Detect which cell encompasses the target text, then output its (x, y) center coordinate. 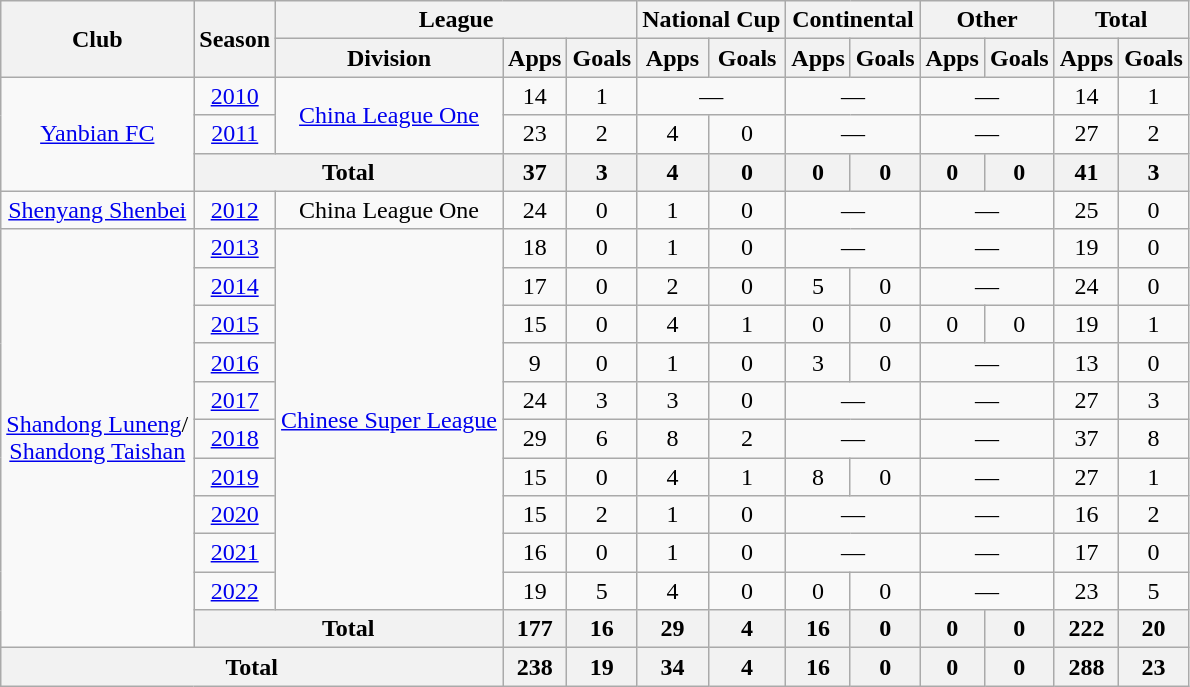
288 (1086, 667)
2010 (235, 96)
238 (535, 667)
2019 (235, 477)
National Cup (712, 20)
2018 (235, 438)
League (456, 20)
2016 (235, 362)
Continental (853, 20)
6 (602, 438)
2017 (235, 400)
2022 (235, 591)
2015 (235, 324)
25 (1086, 210)
2021 (235, 553)
Club (98, 39)
Yanbian FC (98, 134)
222 (1086, 629)
Shenyang Shenbei (98, 210)
2012 (235, 210)
2020 (235, 515)
177 (535, 629)
2014 (235, 286)
34 (673, 667)
Chinese Super League (390, 420)
Shandong Luneng/Shandong Taishan (98, 438)
41 (1086, 172)
Other (987, 20)
13 (1086, 362)
2013 (235, 248)
9 (535, 362)
18 (535, 248)
Division (390, 58)
2011 (235, 134)
Season (235, 39)
20 (1154, 629)
